From the cell containing the given text, extract its center point as [X, Y] coordinate. 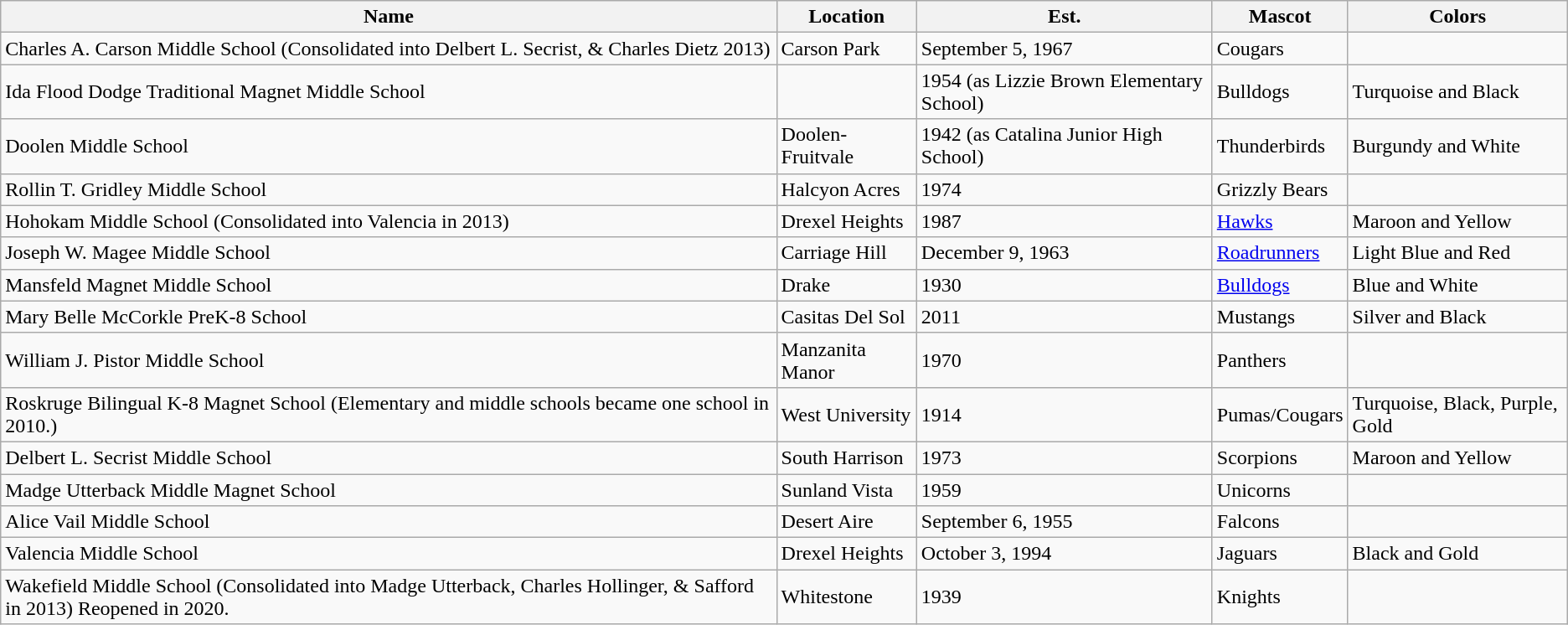
Knights [1280, 597]
Carriage Hill [846, 253]
Black and Gold [1457, 554]
Alice Vail Middle School [389, 522]
Whitestone [846, 597]
Mustangs [1280, 317]
Light Blue and Red [1457, 253]
1930 [1064, 285]
1959 [1064, 490]
Turquoise and Black [1457, 92]
Silver and Black [1457, 317]
Mascot [1280, 17]
Roadrunners [1280, 253]
1914 [1064, 414]
Falcons [1280, 522]
Colors [1457, 17]
Manzanita Manor [846, 360]
Pumas/Cougars [1280, 414]
Unicorns [1280, 490]
Doolen Middle School [389, 146]
September 6, 1955 [1064, 522]
Wakefield Middle School (Consolidated into Madge Utterback, Charles Hollinger, & Safford in 2013) Reopened in 2020. [389, 597]
Mary Belle McCorkle PreK-8 School [389, 317]
Valencia Middle School [389, 554]
1973 [1064, 457]
Scorpions [1280, 457]
1954 (as Lizzie Brown Elementary School) [1064, 92]
South Harrison [846, 457]
Sunland Vista [846, 490]
Rollin T. Gridley Middle School [389, 189]
Thunderbirds [1280, 146]
Name [389, 17]
Ida Flood Dodge Traditional Magnet Middle School [389, 92]
Roskruge Bilingual K-8 Magnet School (Elementary and middle schools became one school in 2010.) [389, 414]
West University [846, 414]
Blue and White [1457, 285]
Jaguars [1280, 554]
Turquoise, Black, Purple, Gold [1457, 414]
Hohokam Middle School (Consolidated into Valencia in 2013) [389, 221]
Panthers [1280, 360]
October 3, 1994 [1064, 554]
Burgundy and White [1457, 146]
Mansfeld Magnet Middle School [389, 285]
Hawks [1280, 221]
Location [846, 17]
William J. Pistor Middle School [389, 360]
Cougars [1280, 49]
Carson Park [846, 49]
Drake [846, 285]
Est. [1064, 17]
1987 [1064, 221]
Casitas Del Sol [846, 317]
Doolen-Fruitvale [846, 146]
1942 (as Catalina Junior High School) [1064, 146]
2011 [1064, 317]
Madge Utterback Middle Magnet School [389, 490]
Joseph W. Magee Middle School [389, 253]
Charles A. Carson Middle School (Consolidated into Delbert L. Secrist, & Charles Dietz 2013) [389, 49]
Halcyon Acres [846, 189]
1939 [1064, 597]
1970 [1064, 360]
1974 [1064, 189]
Desert Aire [846, 522]
December 9, 1963 [1064, 253]
Grizzly Bears [1280, 189]
Delbert L. Secrist Middle School [389, 457]
September 5, 1967 [1064, 49]
